Identify which cell holds the provided text, then report its [x, y] central coordinate. 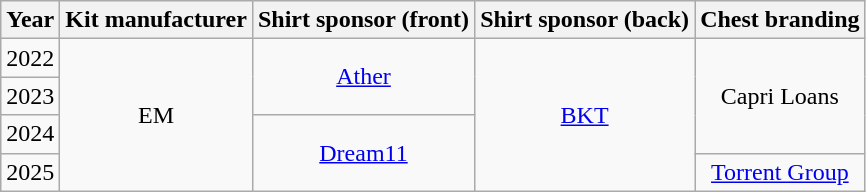
BKT [585, 115]
2025 [30, 172]
Chest branding [780, 20]
Dream11 [363, 153]
2022 [30, 58]
Shirt sponsor (front) [363, 20]
Kit manufacturer [156, 20]
Year [30, 20]
2024 [30, 134]
Capri Loans [780, 96]
2023 [30, 96]
Shirt sponsor (back) [585, 20]
Ather [363, 77]
EM [156, 115]
Torrent Group [780, 172]
